Scan for the cell matching the given text and deliver its (X, Y) coordinate at center. 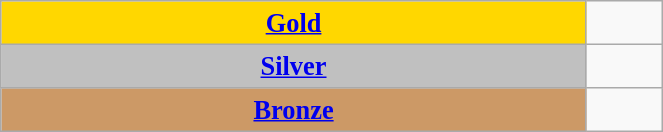
Silver (294, 66)
Bronze (294, 109)
Gold (294, 22)
